Identify which cell holds the provided text, then report its (x, y) central coordinate. 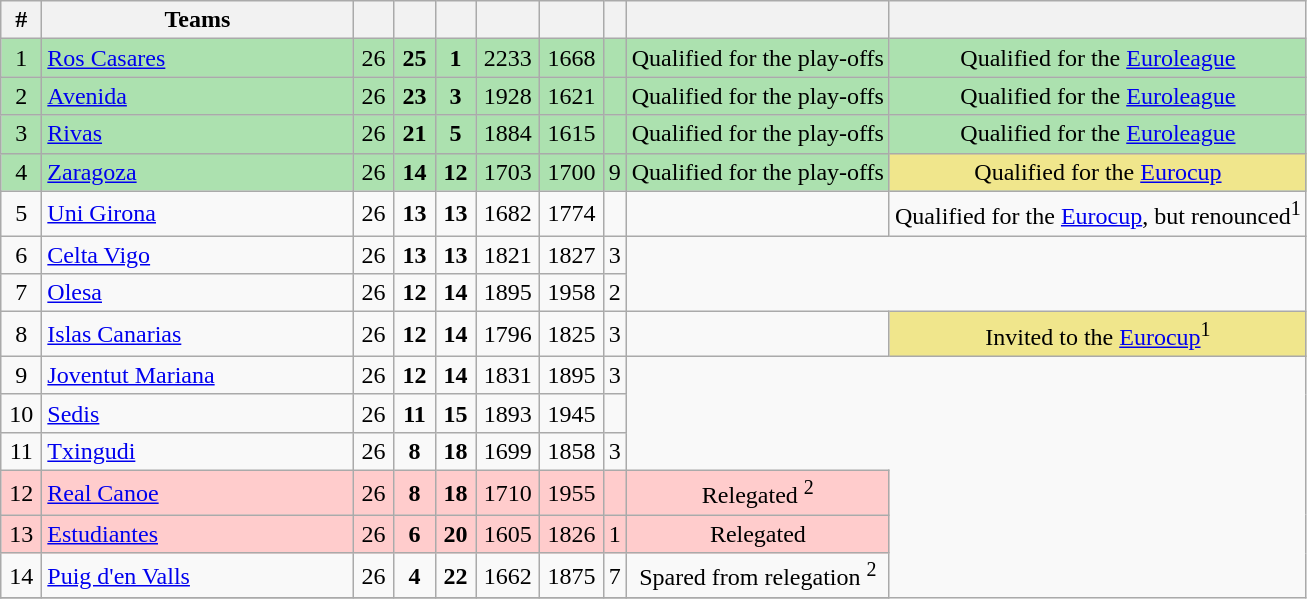
1703 (508, 172)
1668 (572, 58)
21 (414, 134)
Relegated (758, 534)
Islas Canarias (198, 334)
Real Canoe (198, 492)
1796 (508, 334)
1928 (508, 96)
Qualified for the Eurocup (1098, 172)
25 (414, 58)
1700 (572, 172)
1884 (508, 134)
23 (414, 96)
1615 (572, 134)
1682 (508, 214)
1875 (572, 576)
1825 (572, 334)
Spared from relegation 2 (758, 576)
1821 (508, 255)
Sedis (198, 413)
Puig d'en Valls (198, 576)
1945 (572, 413)
1826 (572, 534)
Relegated 2 (758, 492)
10 (22, 413)
1621 (572, 96)
Rivas (198, 134)
Teams (198, 20)
1831 (508, 375)
# (22, 20)
Txingudi (198, 451)
Invited to the Eurocup1 (1098, 334)
1605 (508, 534)
1958 (572, 293)
Celta Vigo (198, 255)
1858 (572, 451)
1662 (508, 576)
Joventut Mariana (198, 375)
1699 (508, 451)
20 (456, 534)
Uni Girona (198, 214)
22 (456, 576)
Qualified for the Eurocup, but renounced1 (1098, 214)
Avenida (198, 96)
Olesa (198, 293)
1893 (508, 413)
1710 (508, 492)
1955 (572, 492)
1827 (572, 255)
Estudiantes (198, 534)
15 (456, 413)
Ros Casares (198, 58)
1774 (572, 214)
2233 (508, 58)
Zaragoza (198, 172)
